Scan for the cell matching the given text and deliver its (x, y) coordinate at center. 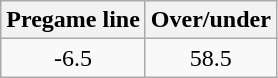
58.5 (210, 58)
Pregame line (74, 20)
-6.5 (74, 58)
Over/under (210, 20)
